Scan for the cell matching the given text and deliver its [X, Y] coordinate at center. 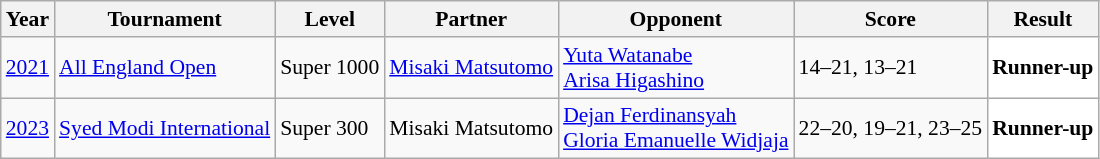
Level [330, 19]
14–21, 13–21 [891, 68]
Year [28, 19]
Partner [471, 19]
Super 1000 [330, 68]
Super 300 [330, 128]
2021 [28, 68]
Result [1042, 19]
All England Open [164, 68]
Dejan Ferdinansyah Gloria Emanuelle Widjaja [676, 128]
Opponent [676, 19]
2023 [28, 128]
Score [891, 19]
Yuta Watanabe Arisa Higashino [676, 68]
22–20, 19–21, 23–25 [891, 128]
Tournament [164, 19]
Syed Modi International [164, 128]
